Identify which cell holds the provided text, then report its (x, y) central coordinate. 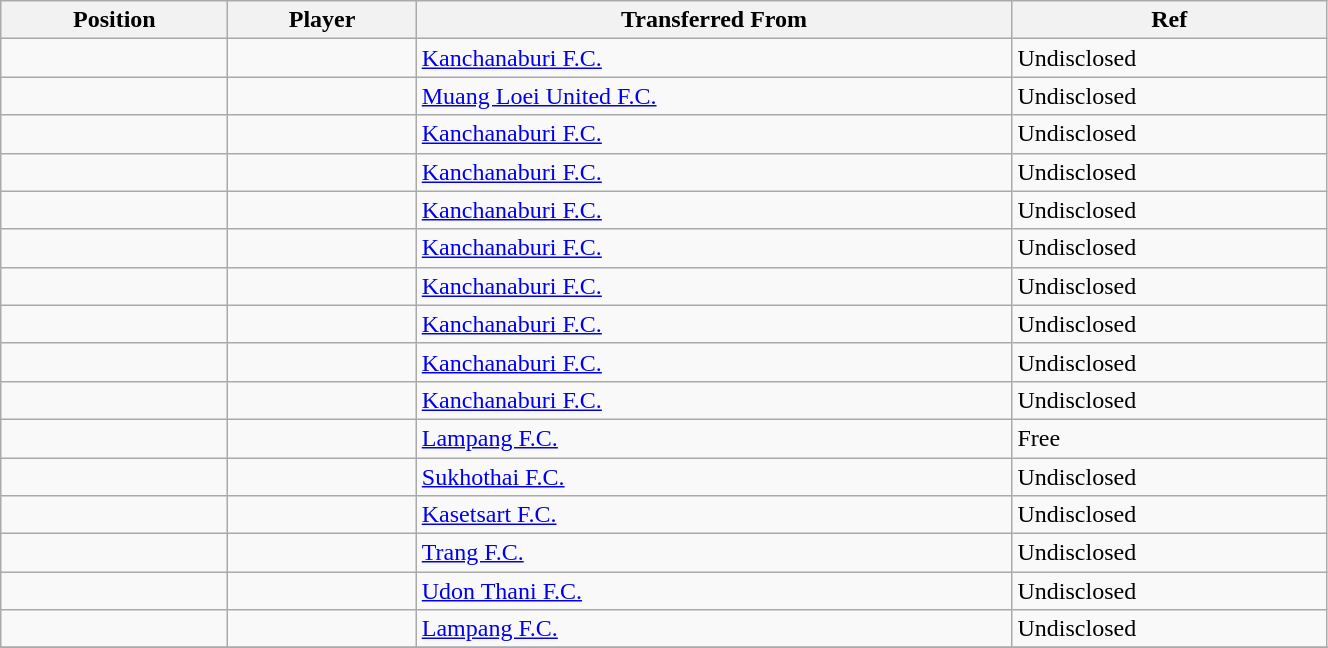
Muang Loei United F.C. (714, 96)
Trang F.C. (714, 553)
Kasetsart F.C. (714, 515)
Transferred From (714, 20)
Free (1169, 438)
Sukhothai F.C. (714, 477)
Position (114, 20)
Ref (1169, 20)
Udon Thani F.C. (714, 591)
Player (322, 20)
